Search for the cell housing the specified text and yield its (x, y) center coordinate. 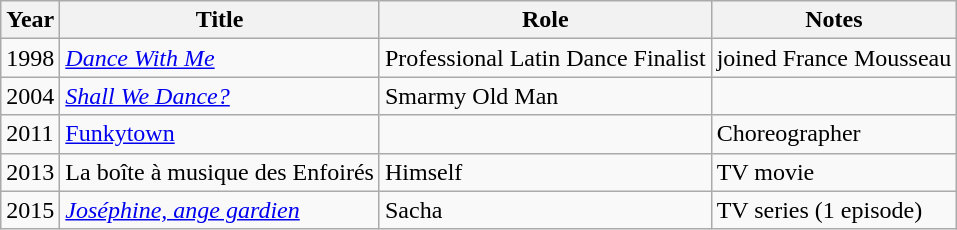
2004 (30, 96)
Smarmy Old Man (545, 96)
2015 (30, 210)
1998 (30, 58)
La boîte à musique des Enfoirés (220, 172)
Choreographer (834, 134)
Role (545, 20)
Title (220, 20)
joined France Mousseau (834, 58)
Professional Latin Dance Finalist (545, 58)
Shall We Dance? (220, 96)
TV series (1 episode) (834, 210)
Year (30, 20)
Joséphine, ange gardien (220, 210)
Himself (545, 172)
Funkytown (220, 134)
Notes (834, 20)
Sacha (545, 210)
2013 (30, 172)
TV movie (834, 172)
2011 (30, 134)
Dance With Me (220, 58)
